Detect which cell encompasses the target text, then output its [x, y] center coordinate. 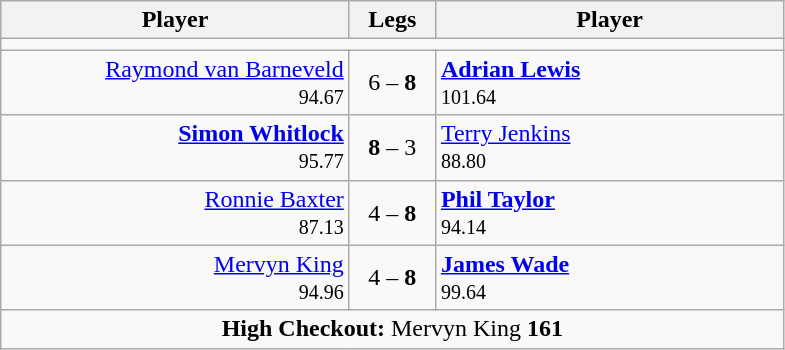
Legs [392, 20]
Phil Taylor 94.14 [610, 212]
Adrian Lewis 101.64 [610, 82]
James Wade 99.64 [610, 278]
Mervyn King 94.96 [176, 278]
Simon Whitlock 95.77 [176, 148]
Raymond van Barneveld 94.67 [176, 82]
Ronnie Baxter 87.13 [176, 212]
High Checkout: Mervyn King 161 [392, 329]
Terry Jenkins 88.80 [610, 148]
8 – 3 [392, 148]
6 – 8 [392, 82]
